For the text-containing cell, return its midpoint in [x, y] coordinate format. 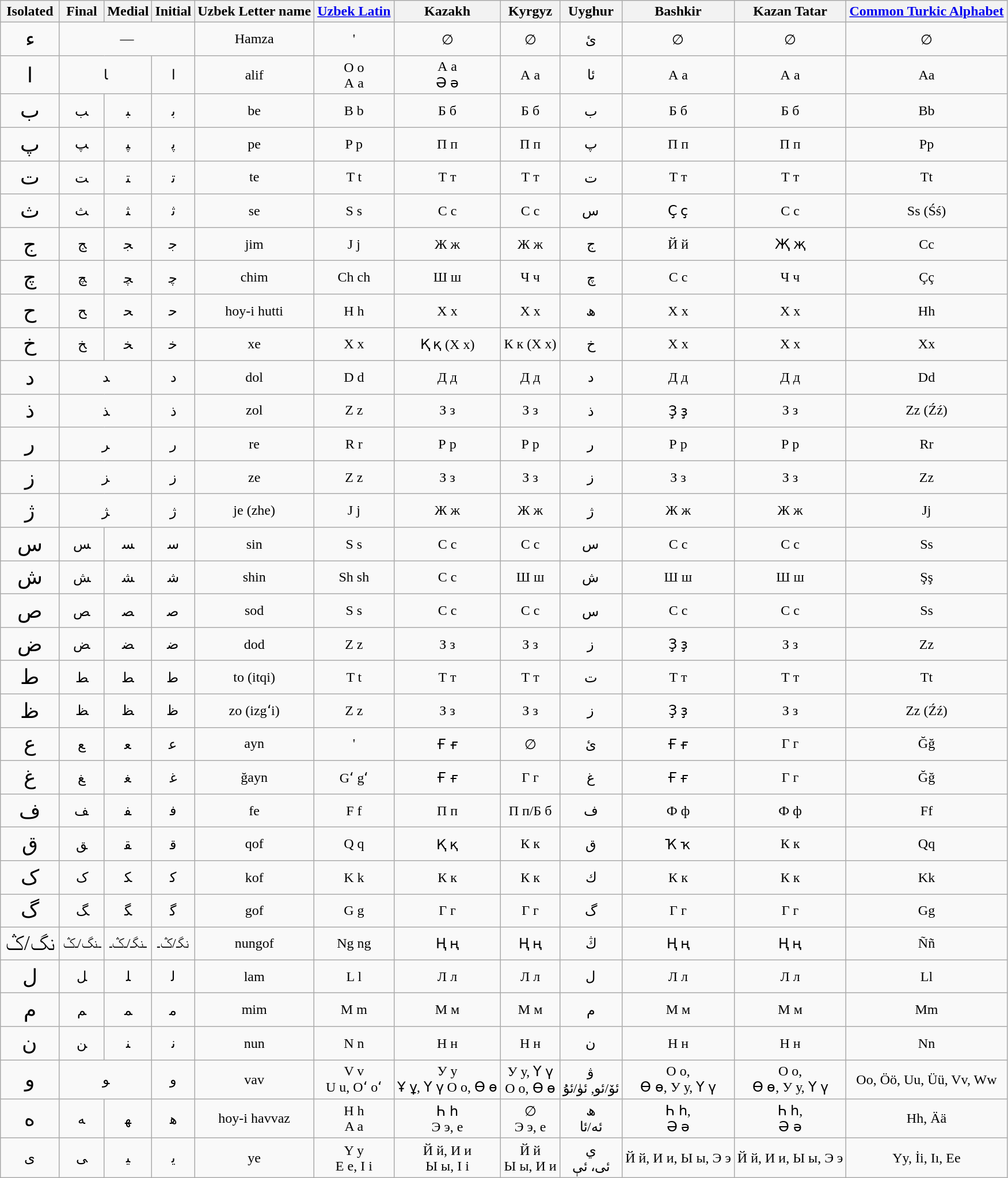
Й й, И иЫ ы, І і [447, 1158]
Rr [927, 444]
ﻯ [30, 1158]
mim [254, 1010]
ھئە/ئا [591, 1119]
Çç [927, 278]
ze [254, 477]
ﺾ [82, 644]
ﻖ [82, 844]
Һ һЭ э, е [447, 1119]
ﺬ [106, 411]
ﻴ [128, 1158]
نگـ/ݣـ [173, 944]
nun [254, 1043]
Hh, Ää [927, 1119]
ﺐ [82, 111]
ﺻ [173, 611]
ﺷ [173, 577]
Y yЕ e, I i [354, 1158]
ﭙ [128, 144]
Qq [927, 844]
ﻈ [128, 710]
ﺚ [82, 211]
ﺤ [128, 311]
ﻠ [128, 976]
ﺮ [106, 444]
О оА а [354, 75]
ﻌ [128, 744]
ﻣ [173, 1010]
Nn [927, 1043]
Xx [927, 344]
Ss (Śś) [927, 211]
ﭘ [173, 144]
ﺴ [128, 544]
ﻂ [82, 677]
ﻦ [82, 1043]
Kk [927, 877]
ﻄ [128, 677]
Қ қ (Х х) [447, 344]
ﺖ [82, 177]
ﺛ [173, 211]
Final [82, 12]
ﭼ [173, 278]
ﻨ [128, 1043]
chim [254, 278]
ﺺ [82, 611]
Gg [927, 911]
ﮕ [128, 911]
ﻀ [128, 644]
∅Э э, е [530, 1119]
ۋئۆ/ئو, ئۈ/ئۇ [591, 1080]
Kyrgyz [530, 12]
ﻮ [106, 1080]
ﺀ [30, 39]
ﺎ [106, 75]
sod [254, 611]
zo (izgʻi) [254, 710]
ﺑ [173, 111]
ﺒ [128, 111]
Isolated [30, 12]
ﻋ [173, 744]
ﻘ [128, 844]
te [254, 177]
Kazakh [447, 12]
Hh [927, 311]
يئى، ئې [591, 1158]
ك [591, 877]
ﻬ [128, 1119]
Қ қ [447, 844]
ﻞ [82, 976]
ﻢ [82, 1010]
B b [354, 111]
P p [354, 144]
H hA a [354, 1119]
ت [591, 677]
Gʻ gʻ [354, 777]
Mm [927, 1010]
pe [254, 144]
ﺹ [30, 611]
Й йЫ ы, И и [530, 1158]
ﺣ [173, 311]
ﻁ [30, 677]
ﺿ [173, 644]
ـنگـ/ـݣـ [128, 944]
ﻫ [173, 1119]
Q q [354, 844]
Й й [678, 244]
fe [254, 811]
Ch ch [354, 278]
Ng ng [354, 944]
Aa [927, 75]
ﻗ [173, 844]
K k [354, 877]
ﻅ [30, 710]
ﻐ [128, 777]
hoy-i hutti [254, 311]
ﻊ [82, 744]
ﺸ [128, 577]
ﺙ [30, 211]
Ff [927, 811]
ﺜ [128, 211]
Uzbek Letter name [254, 12]
К к (Х х) [530, 344]
V vU u, Oʻ oʻ [354, 1080]
L l [354, 976]
ﻏ [173, 777]
N n [354, 1043]
ﻟ [173, 976]
nungof [254, 944]
ﺲ [82, 544]
ﺨ [128, 344]
be [254, 111]
ﻧ [173, 1043]
А аӘ ә [447, 75]
У уҰ ұ, Ү ү О о, Ө ө [447, 1080]
ﭗ [82, 144]
ﭽ [128, 278]
ﺳ [173, 544]
ﺦ [82, 344]
ﮓ [82, 911]
ﺧ [173, 344]
ﺠ [128, 244]
ğayn [254, 777]
ﺟ [173, 244]
G g [354, 911]
Initial [173, 12]
ﻩ [30, 1119]
ﻔ [128, 811]
shin [254, 577]
ﻆ [82, 710]
П п/Б б [530, 811]
R r [354, 444]
ﻤ [128, 1010]
alif [254, 75]
zol [254, 411]
Uzbek Latin [354, 12]
xe [254, 344]
jim [254, 244]
Medial [128, 12]
ﻓ [173, 811]
ﻛ [173, 877]
dod [254, 644]
ﻜ [128, 877]
D d [354, 377]
Yy, İi, Iı, Ee [927, 1158]
Bb [927, 111]
ﻪ [82, 1119]
Ҫ ҫ [678, 211]
Kazan Tatar [790, 12]
ذ [591, 411]
ﺼ [128, 611]
lam [254, 976]
ﻉ [30, 744]
Şş [927, 577]
ﺶ [82, 577]
Cc [927, 244]
re [254, 444]
ayn [254, 744]
Uyghur [591, 12]
Dd [927, 377]
se [254, 211]
ﺘ [128, 177]
F f [354, 811]
Bashkir [678, 12]
ﮔ [173, 911]
Җ җ [790, 244]
hoy-i havvaz [254, 1119]
Ññ [927, 944]
M m [354, 1010]
ﻃ [173, 677]
qof [254, 844]
Ҡ ҡ [678, 844]
ھ [591, 311]
Jj [927, 511]
je (zhe) [254, 511]
ﺗ [173, 177]
ـنگ/ـݣ [82, 944]
ﮋ [106, 511]
نگ/ݣ [30, 944]
— [127, 39]
H h [354, 311]
У у, Ү үО о, Ө ө [530, 1080]
sin [254, 544]
ئا [591, 75]
Hamza [254, 39]
ڭ [591, 944]
ﺰ [106, 477]
ﻎ [82, 777]
gof [254, 911]
Sh sh [354, 577]
Oo, Öö, Uu, Üü, Vv, Ww [927, 1080]
ﺞ [82, 244]
ﺽ [30, 644]
ﻰ [82, 1158]
ye [254, 1158]
ﻇ [173, 710]
ﻳ [173, 1158]
kof [254, 877]
ﻒ [82, 811]
ﺢ [82, 311]
Pp [927, 144]
Ll [927, 976]
ﭻ [82, 278]
vav [254, 1080]
ﺡ [30, 311]
to (itqi) [254, 677]
ﺪ [106, 377]
dol [254, 377]
Common Turkic Alphabet [927, 12]
